Determine the (x, y) coordinate at the center of the cell enclosing the given text.  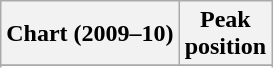
Chart (2009–10) (90, 34)
Peakposition (225, 34)
